Determine the (x, y) coordinate at the center of the cell enclosing the given text.  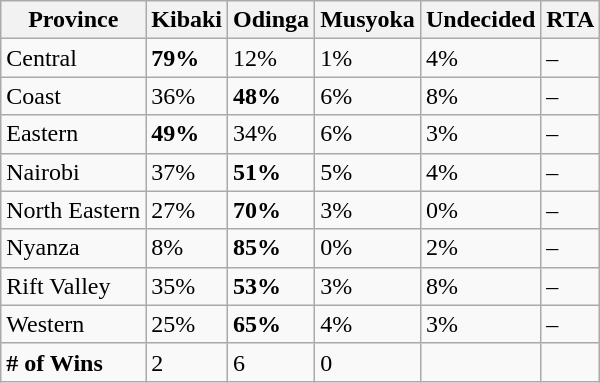
Province (74, 20)
Nyanza (74, 248)
70% (272, 210)
Eastern (74, 134)
2% (480, 248)
North Eastern (74, 210)
12% (272, 58)
53% (272, 286)
34% (272, 134)
Western (74, 324)
Central (74, 58)
51% (272, 172)
49% (187, 134)
6 (272, 362)
85% (272, 248)
Odinga (272, 20)
1% (368, 58)
37% (187, 172)
Nairobi (74, 172)
Rift Valley (74, 286)
Coast (74, 96)
27% (187, 210)
Kibaki (187, 20)
RTA (570, 20)
79% (187, 58)
25% (187, 324)
35% (187, 286)
Musyoka (368, 20)
Undecided (480, 20)
36% (187, 96)
5% (368, 172)
0 (368, 362)
65% (272, 324)
# of Wins (74, 362)
2 (187, 362)
48% (272, 96)
